Determine the (x, y) coordinate at the center of the cell enclosing the given text.  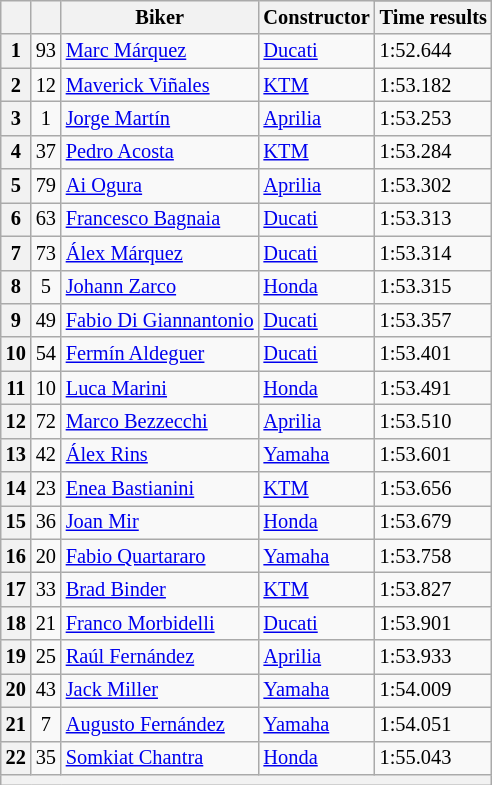
1:53.315 (434, 287)
1:54.009 (434, 690)
1:53.357 (434, 320)
Francesco Bagnaia (160, 219)
Time results (434, 17)
Joan Mir (160, 522)
36 (46, 522)
Enea Bastianini (160, 489)
1:53.491 (434, 388)
72 (46, 421)
1:53.182 (434, 85)
Maverick Viñales (160, 85)
1:53.901 (434, 623)
1:53.656 (434, 489)
19 (16, 657)
1:53.284 (434, 152)
1:53.510 (434, 421)
6 (16, 219)
54 (46, 354)
Álex Rins (160, 455)
1:52.644 (434, 51)
Franco Morbidelli (160, 623)
1:53.933 (434, 657)
Jack Miller (160, 690)
Constructor (317, 17)
37 (46, 152)
Ai Ogura (160, 186)
11 (16, 388)
23 (46, 489)
1:54.051 (434, 724)
1:53.601 (434, 455)
Fermín Aldeguer (160, 354)
1:53.679 (434, 522)
Augusto Fernández (160, 724)
22 (16, 758)
1:53.401 (434, 354)
8 (16, 287)
63 (46, 219)
25 (46, 657)
Marc Márquez (160, 51)
1:53.758 (434, 556)
Fabio Quartararo (160, 556)
Pedro Acosta (160, 152)
73 (46, 253)
15 (16, 522)
3 (16, 118)
1:53.313 (434, 219)
79 (46, 186)
Brad Binder (160, 589)
Raúl Fernández (160, 657)
33 (46, 589)
49 (46, 320)
42 (46, 455)
Fabio Di Giannantonio (160, 320)
Johann Zarco (160, 287)
Jorge Martín (160, 118)
Luca Marini (160, 388)
1:53.302 (434, 186)
35 (46, 758)
Somkiat Chantra (160, 758)
Marco Bezzecchi (160, 421)
1:53.827 (434, 589)
43 (46, 690)
9 (16, 320)
17 (16, 589)
1:55.043 (434, 758)
1:53.253 (434, 118)
14 (16, 489)
4 (16, 152)
18 (16, 623)
93 (46, 51)
Biker (160, 17)
16 (16, 556)
1:53.314 (434, 253)
Álex Márquez (160, 253)
13 (16, 455)
2 (16, 85)
